Detect which cell encompasses the target text, then output its (x, y) center coordinate. 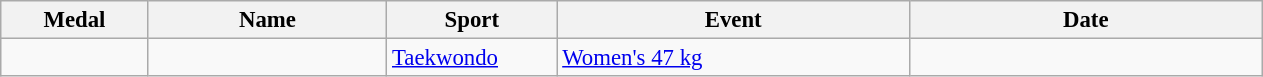
Medal (74, 20)
Name (268, 20)
Taekwondo (472, 58)
Sport (472, 20)
Event (734, 20)
Date (1086, 20)
Women's 47 kg (734, 58)
